Provide the (x, y) coordinate of the cell's center where the given text is located.  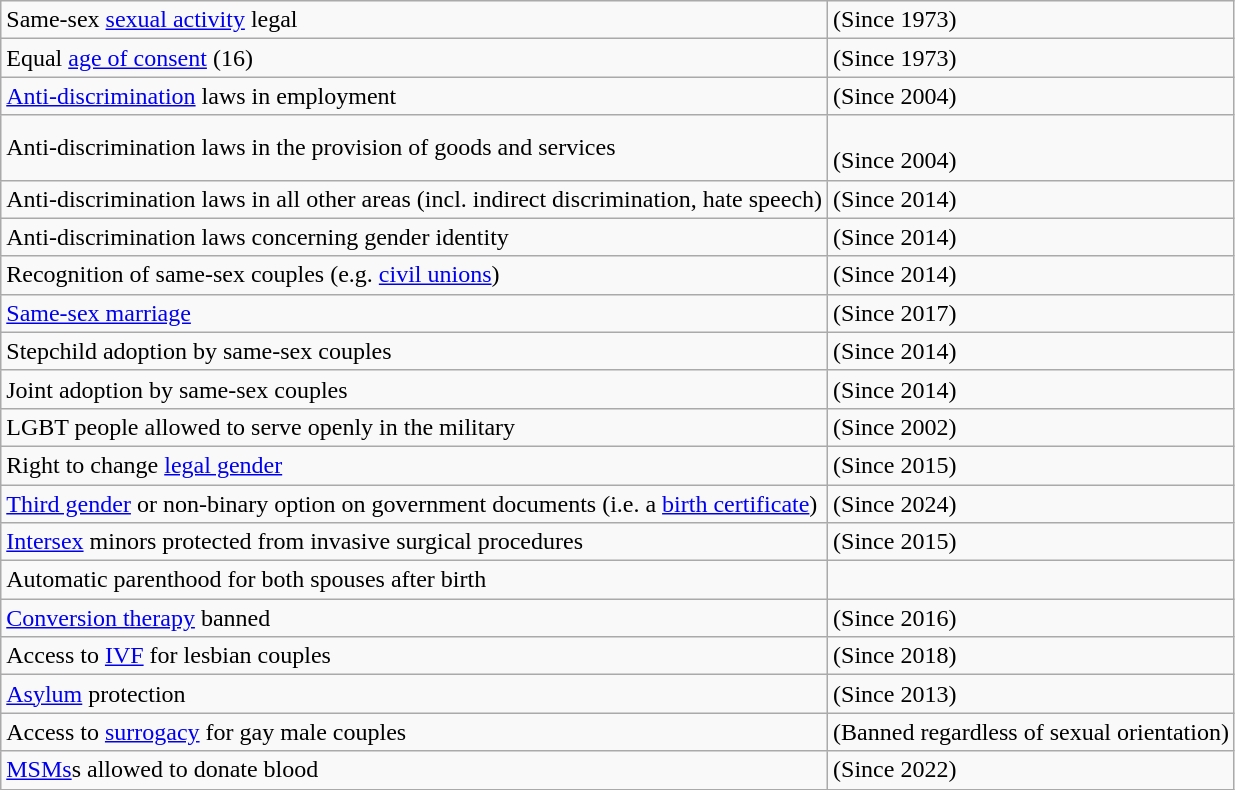
Anti-discrimination laws in all other areas (incl. indirect discrimination, hate speech) (414, 199)
(Since 2022) (1032, 770)
Anti-discrimination laws concerning gender identity (414, 237)
MSMss allowed to donate blood (414, 770)
Same-sex marriage (414, 313)
Recognition of same-sex couples (e.g. civil unions) (414, 275)
Intersex minors protected from invasive surgical procedures (414, 542)
Joint adoption by same-sex couples (414, 389)
(Since 2024) (1032, 503)
(Since 2016) (1032, 618)
(Since 2002) (1032, 427)
LGBT people allowed to serve openly in the military (414, 427)
Stepchild adoption by same-sex couples (414, 351)
(Since 2017) (1032, 313)
Conversion therapy banned (414, 618)
Anti-discrimination laws in employment (414, 96)
(Banned regardless of sexual orientation) (1032, 732)
Access to surrogacy for gay male couples (414, 732)
Third gender or non-binary option on government documents (i.e. a birth certificate) (414, 503)
Same-sex sexual activity legal (414, 20)
Asylum protection (414, 694)
(Since 2018) (1032, 656)
Equal age of consent (16) (414, 58)
Automatic parenthood for both spouses after birth (414, 580)
Anti-discrimination laws in the provision of goods and services (414, 148)
Right to change legal gender (414, 465)
(Since 2013) (1032, 694)
Access to IVF for lesbian couples (414, 656)
